Return [x, y] of the center of cell containing provided text 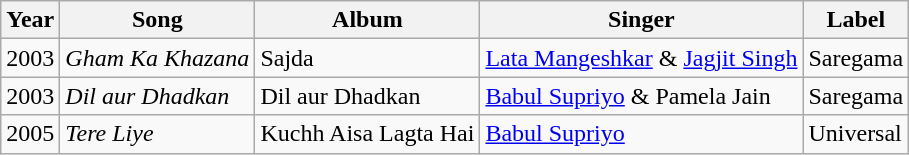
Gham Ka Khazana [158, 58]
Song [158, 20]
Babul Supriyo & Pamela Jain [642, 96]
Universal [856, 134]
Tere Liye [158, 134]
Year [30, 20]
Sajda [368, 58]
Album [368, 20]
Singer [642, 20]
Kuchh Aisa Lagta Hai [368, 134]
Lata Mangeshkar & Jagjit Singh [642, 58]
Label [856, 20]
Babul Supriyo [642, 134]
2005 [30, 134]
